Return the (x, y) coordinate for the center point of the cell that contains the specified text.  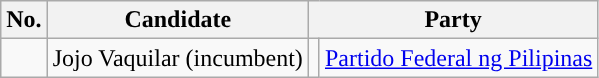
Jojo Vaquilar (incumbent) (178, 58)
Party (452, 20)
Partido Federal ng Pilipinas (458, 58)
No. (24, 20)
Candidate (178, 20)
